Return the (x, y) coordinate for the center point of the cell that contains the specified text.  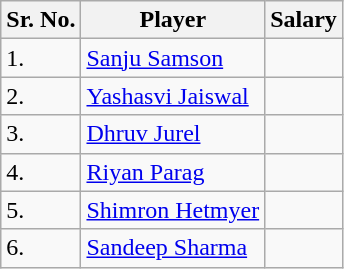
Sandeep Sharma (173, 248)
Sr. No. (41, 20)
Shimron Hetmyer (173, 210)
Riyan Parag (173, 172)
Salary (304, 20)
Yashasvi Jaiswal (173, 96)
Sanju Samson (173, 58)
3. (41, 134)
Player (173, 20)
2. (41, 96)
5. (41, 210)
4. (41, 172)
1. (41, 58)
6. (41, 248)
Dhruv Jurel (173, 134)
